Identify which cell holds the provided text, then report its [x, y] central coordinate. 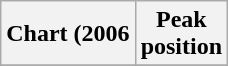
Chart (2006 [68, 34]
Peakposition [181, 34]
